Provide the (x, y) coordinate of the cell's center where the given text is located.  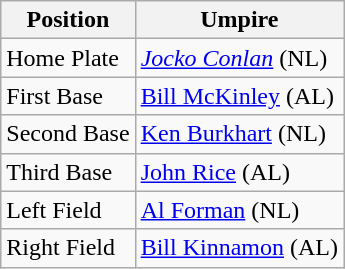
Al Forman (NL) (239, 210)
Bill McKinley (AL) (239, 96)
Jocko Conlan (NL) (239, 58)
Left Field (68, 210)
First Base (68, 96)
Ken Burkhart (NL) (239, 134)
Home Plate (68, 58)
Umpire (239, 20)
Bill Kinnamon (AL) (239, 248)
Third Base (68, 172)
Right Field (68, 248)
Second Base (68, 134)
Position (68, 20)
John Rice (AL) (239, 172)
